Pinpoint the cell where the given text exists, returning its (x, y) midpoint coordinate. 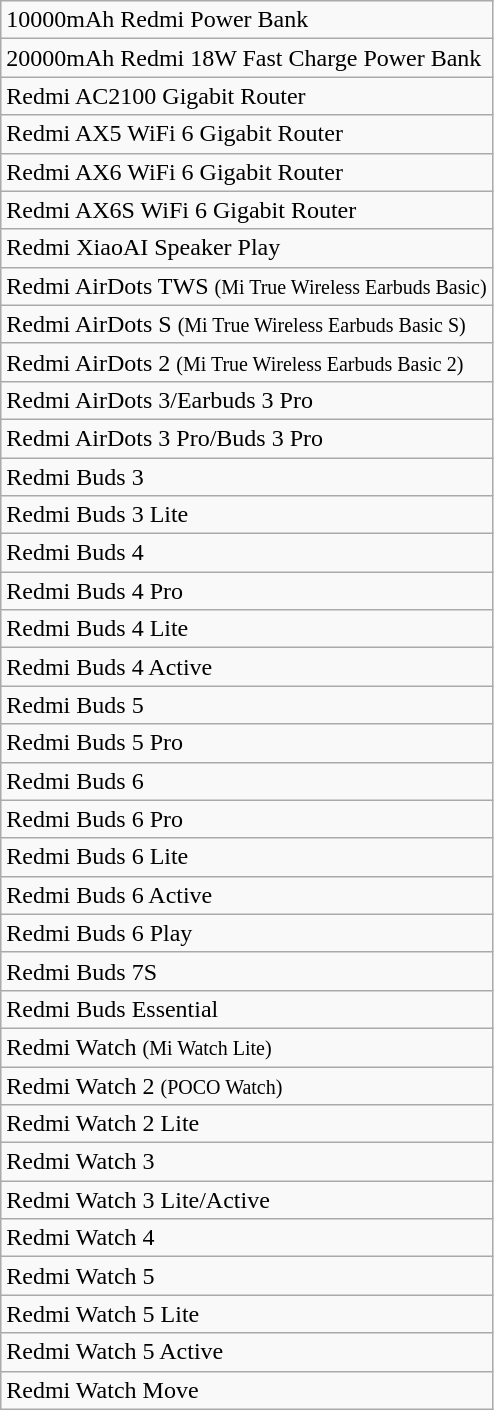
Redmi Watch (Mi Watch Lite) (246, 1047)
Redmi AirDots 2 (Mi True Wireless Earbuds Basic 2) (246, 362)
Redmi Buds 4 Lite (246, 629)
Redmi Buds 6 Pro (246, 819)
Redmi Buds 7S (246, 971)
Redmi AirDots TWS (Mi True Wireless Earbuds Basic) (246, 286)
Redmi AX6 WiFi 6 Gigabit Router (246, 172)
Redmi Buds 3 Lite (246, 515)
Redmi Watch 2 (POCO Watch) (246, 1085)
Redmi Buds Essential (246, 1009)
Redmi AX6S WiFi 6 Gigabit Router (246, 210)
Redmi Buds 3 (246, 477)
Redmi Buds 4 Active (246, 667)
Redmi Watch 5 Active (246, 1352)
Redmi Watch 3 (246, 1162)
Redmi Watch 3 Lite/Active (246, 1200)
Redmi Buds 6 Play (246, 933)
10000mAh Redmi Power Bank (246, 20)
Redmi Buds 4 Pro (246, 591)
Redmi AC2100 Gigabit Router (246, 96)
Redmi Buds 6 (246, 781)
Redmi Watch 2 Lite (246, 1124)
Redmi AirDots 3 Pro/Buds 3 Pro (246, 438)
Redmi Buds 6 Lite (246, 857)
Redmi Watch 4 (246, 1238)
Redmi AX5 WiFi 6 Gigabit Router (246, 134)
Redmi AirDots S (Mi True Wireless Earbuds Basic S) (246, 324)
Redmi Watch Move (246, 1390)
20000mAh Redmi 18W Fast Charge Power Bank (246, 58)
Redmi Buds 6 Active (246, 895)
Redmi Buds 4 (246, 553)
Redmi Watch 5 Lite (246, 1314)
Redmi AirDots 3/Earbuds 3 Pro (246, 400)
Redmi Buds 5 (246, 705)
Redmi Buds 5 Pro (246, 743)
Redmi XiaoAI Speaker Play (246, 248)
Redmi Watch 5 (246, 1276)
